Find where the given text appears and provide that cell's center as (x, y) coordinate. 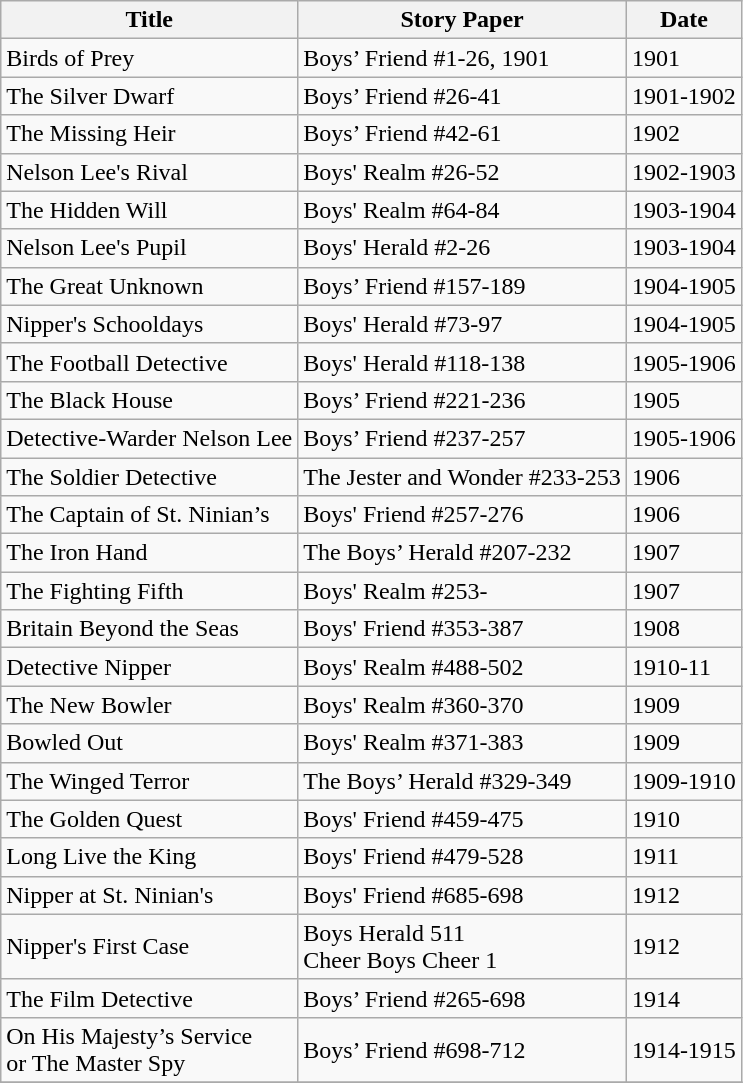
Boys' Friend #353-387 (462, 629)
Birds of Prey (150, 58)
The Fighting Fifth (150, 591)
The Hidden Will (150, 210)
Date (684, 20)
Nipper at St. Ninian's (150, 895)
1902 (684, 134)
Boys’ Friend #698-712 (462, 1050)
Boys' Herald #118-138 (462, 362)
Nipper's First Case (150, 946)
The Jester and Wonder #233-253 (462, 477)
Nelson Lee's Pupil (150, 248)
Boys’ Friend #157-189 (462, 286)
1901-1902 (684, 96)
Boys' Realm #26-52 (462, 172)
The Iron Hand (150, 553)
Boys' Friend #685-698 (462, 895)
Boys’ Friend #265-698 (462, 998)
The Great Unknown (150, 286)
Boys' Friend #479-528 (462, 857)
Long Live the King (150, 857)
1910 (684, 819)
Nipper's Schooldays (150, 324)
Nelson Lee's Rival (150, 172)
Boys' Realm #371-383 (462, 743)
1910-11 (684, 667)
Boys' Realm #488-502 (462, 667)
The Football Detective (150, 362)
Boys' Friend #257-276 (462, 515)
1901 (684, 58)
Detective Nipper (150, 667)
Title (150, 20)
Boys' Herald #2-26 (462, 248)
Detective-Warder Nelson Lee (150, 438)
Boys’ Friend #237-257 (462, 438)
The Golden Quest (150, 819)
1905 (684, 400)
The Film Detective (150, 998)
Boys Herald 511 Cheer Boys Cheer 1 (462, 946)
Boys' Realm #253- (462, 591)
Boys' Realm #360-370 (462, 705)
Boys' Herald #73-97 (462, 324)
Story Paper (462, 20)
Boys’ Friend #1-26, 1901 (462, 58)
The Boys’ Herald #207-232 (462, 553)
The Soldier Detective (150, 477)
Boys’ Friend #221-236 (462, 400)
Britain Beyond the Seas (150, 629)
1908 (684, 629)
Boys’ Friend #42-61 (462, 134)
Boys' Realm #64-84 (462, 210)
Bowled Out (150, 743)
The Missing Heir (150, 134)
The Captain of St. Ninian’s (150, 515)
1902-1903 (684, 172)
The New Bowler (150, 705)
The Winged Terror (150, 781)
Boys’ Friend #26-41 (462, 96)
1914-1915 (684, 1050)
1914 (684, 998)
The Boys’ Herald #329-349 (462, 781)
The Silver Dwarf (150, 96)
Boys' Friend #459-475 (462, 819)
The Black House (150, 400)
1909-1910 (684, 781)
1911 (684, 857)
On His Majesty’s Serviceor The Master Spy (150, 1050)
